Detect which cell encompasses the target text, then output its [x, y] center coordinate. 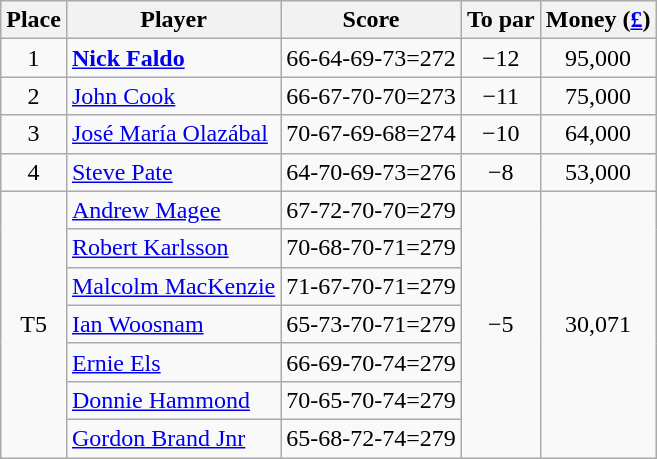
To par [500, 20]
Malcolm MacKenzie [173, 286]
Ian Woosnam [173, 324]
Robert Karlsson [173, 248]
70-67-69-68=274 [372, 134]
Andrew Magee [173, 210]
64-70-69-73=276 [372, 172]
75,000 [598, 96]
Ernie Els [173, 362]
67-72-70-70=279 [372, 210]
66-64-69-73=272 [372, 58]
65-73-70-71=279 [372, 324]
66-67-70-70=273 [372, 96]
70-68-70-71=279 [372, 248]
2 [34, 96]
−10 [500, 134]
Donnie Hammond [173, 400]
Nick Faldo [173, 58]
−12 [500, 58]
53,000 [598, 172]
José María Olazábal [173, 134]
−5 [500, 324]
66-69-70-74=279 [372, 362]
−11 [500, 96]
4 [34, 172]
30,071 [598, 324]
John Cook [173, 96]
3 [34, 134]
1 [34, 58]
Steve Pate [173, 172]
Score [372, 20]
65-68-72-74=279 [372, 438]
Gordon Brand Jnr [173, 438]
71-67-70-71=279 [372, 286]
95,000 [598, 58]
T5 [34, 324]
−8 [500, 172]
Place [34, 20]
Money (£) [598, 20]
64,000 [598, 134]
70-65-70-74=279 [372, 400]
Player [173, 20]
